Provide the (X, Y) coordinate of the cell's center where the given text is located.  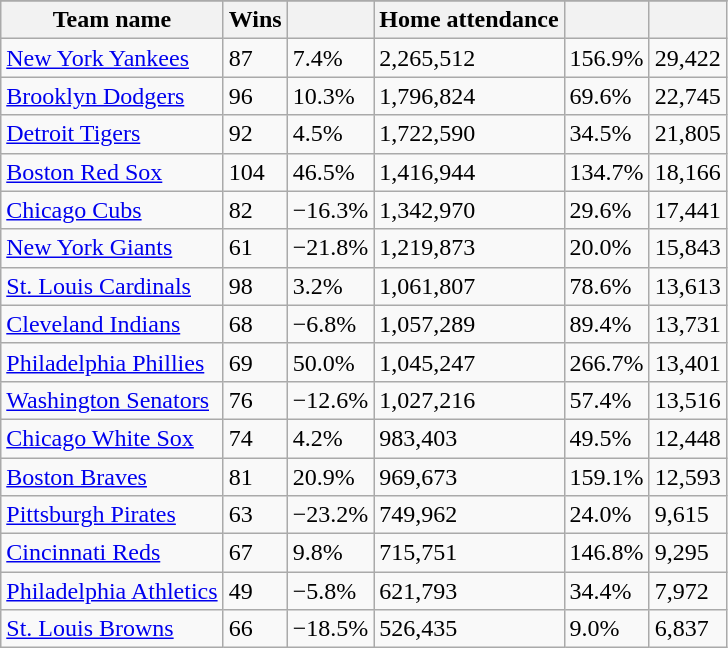
49.5% (606, 438)
969,673 (469, 477)
10.3% (330, 96)
Home attendance (469, 20)
Cincinnati Reds (112, 553)
715,751 (469, 553)
76 (255, 400)
9.0% (606, 629)
20.9% (330, 477)
Boston Braves (112, 477)
13,613 (688, 286)
66 (255, 629)
1,045,247 (469, 362)
89.4% (606, 324)
−5.8% (330, 591)
74 (255, 438)
146.8% (606, 553)
St. Louis Cardinals (112, 286)
159.1% (606, 477)
Washington Senators (112, 400)
12,448 (688, 438)
46.5% (330, 172)
3.2% (330, 286)
Boston Red Sox (112, 172)
69 (255, 362)
−12.6% (330, 400)
New York Yankees (112, 58)
Pittsburgh Pirates (112, 515)
34.4% (606, 591)
Philadelphia Phillies (112, 362)
749,962 (469, 515)
134.7% (606, 172)
20.0% (606, 248)
1,342,970 (469, 210)
1,219,873 (469, 248)
1,061,807 (469, 286)
82 (255, 210)
−18.5% (330, 629)
1,722,590 (469, 134)
49 (255, 591)
156.9% (606, 58)
22,745 (688, 96)
12,593 (688, 477)
Chicago White Sox (112, 438)
−6.8% (330, 324)
4.2% (330, 438)
15,843 (688, 248)
Cleveland Indians (112, 324)
9,615 (688, 515)
Chicago Cubs (112, 210)
9.8% (330, 553)
1,416,944 (469, 172)
1,796,824 (469, 96)
9,295 (688, 553)
Wins (255, 20)
983,403 (469, 438)
21,805 (688, 134)
63 (255, 515)
17,441 (688, 210)
Brooklyn Dodgers (112, 96)
24.0% (606, 515)
68 (255, 324)
29.6% (606, 210)
St. Louis Browns (112, 629)
Team name (112, 20)
Philadelphia Athletics (112, 591)
1,027,216 (469, 400)
266.7% (606, 362)
6,837 (688, 629)
−21.8% (330, 248)
81 (255, 477)
13,731 (688, 324)
13,401 (688, 362)
−23.2% (330, 515)
104 (255, 172)
7.4% (330, 58)
−16.3% (330, 210)
4.5% (330, 134)
526,435 (469, 629)
57.4% (606, 400)
98 (255, 286)
1,057,289 (469, 324)
78.6% (606, 286)
61 (255, 248)
621,793 (469, 591)
New York Giants (112, 248)
92 (255, 134)
13,516 (688, 400)
87 (255, 58)
Detroit Tigers (112, 134)
50.0% (330, 362)
29,422 (688, 58)
2,265,512 (469, 58)
96 (255, 96)
34.5% (606, 134)
67 (255, 553)
69.6% (606, 96)
7,972 (688, 591)
18,166 (688, 172)
